Pinpoint the cell where the given text exists, returning its (X, Y) midpoint coordinate. 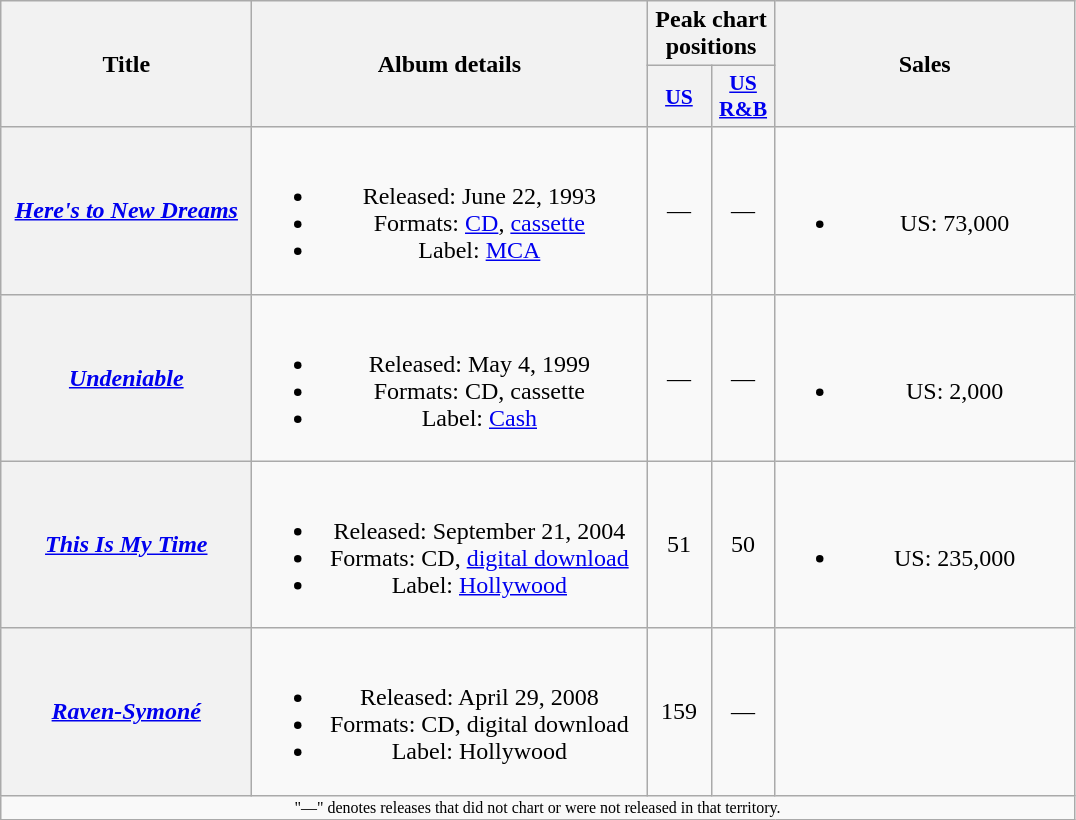
159 (679, 712)
Album details (450, 64)
Here's to New Dreams (126, 210)
US: 2,000 (924, 378)
US (679, 96)
Released: September 21, 2004Formats: CD, digital downloadLabel: Hollywood (450, 544)
Sales (924, 64)
50 (743, 544)
Peak chartpositions (711, 34)
Released: May 4, 1999Formats: CD, cassetteLabel: Cash (450, 378)
Released: April 29, 2008Formats: CD, digital downloadLabel: Hollywood (450, 712)
"—" denotes releases that did not chart or were not released in that territory. (538, 807)
USR&B (743, 96)
This Is My Time (126, 544)
Raven-Symoné (126, 712)
Released: June 22, 1993Formats: CD, cassetteLabel: MCA (450, 210)
51 (679, 544)
US: 235,000 (924, 544)
US: 73,000 (924, 210)
Title (126, 64)
Undeniable (126, 378)
